Determine the (X, Y) coordinate at the center of the cell enclosing the given text.  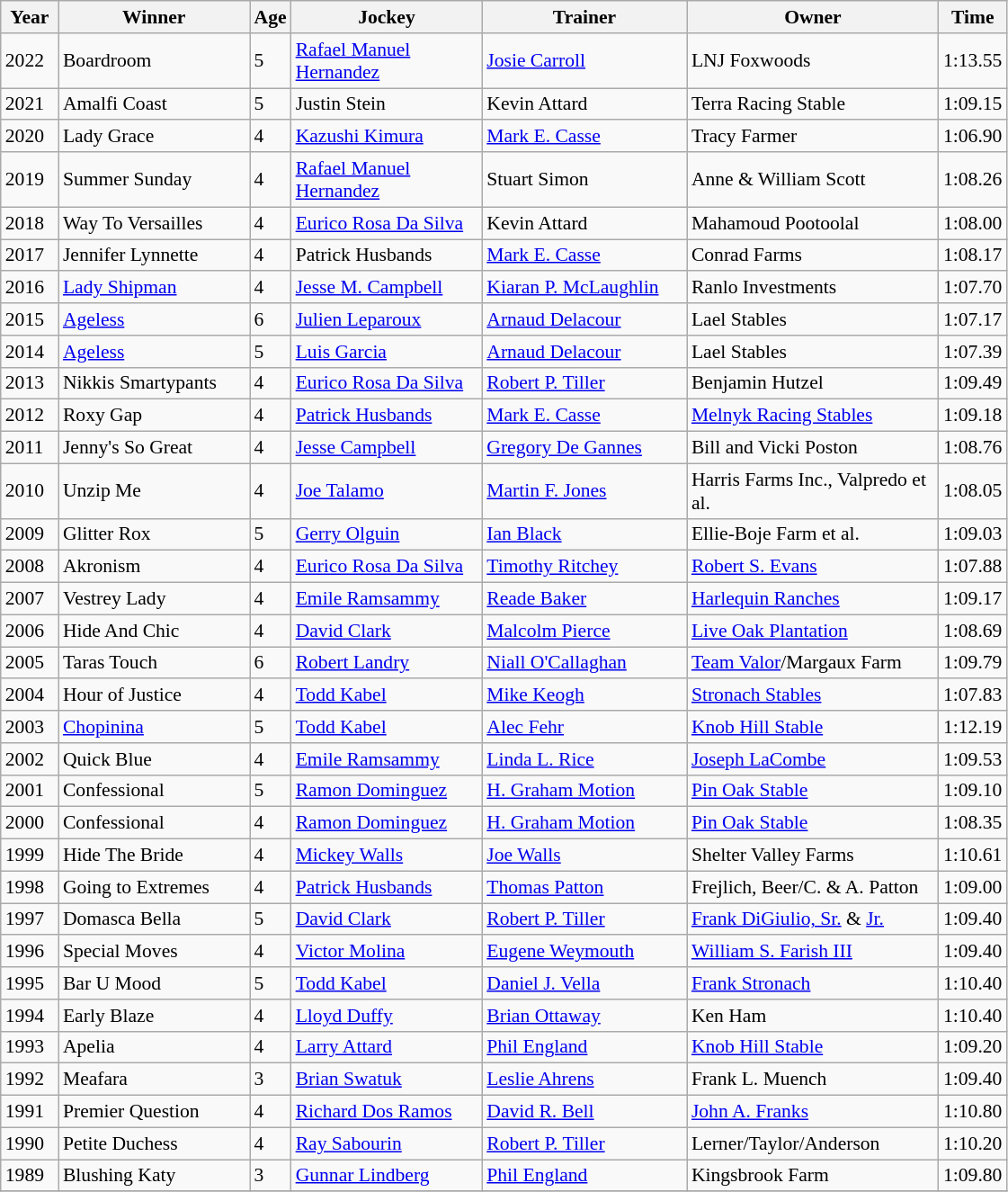
1995 (30, 983)
Robert Landry (387, 663)
Domasca Bella (155, 919)
Mahamoud Pootoolal (813, 223)
2018 (30, 223)
Ian Black (584, 534)
1:09.10 (973, 791)
Early Blaze (155, 1016)
Terra Racing Stable (813, 104)
2011 (30, 448)
1:09.20 (973, 1047)
Unzip Me (155, 491)
1:08.17 (973, 255)
1990 (30, 1143)
1999 (30, 856)
Jennifer Lynnette (155, 255)
Frank DiGiulio, Sr. & Jr. (813, 919)
Year (30, 17)
Eugene Weymouth (584, 952)
Timothy Ritchey (584, 567)
1994 (30, 1016)
Petite Duchess (155, 1143)
Julien Leparoux (387, 319)
2005 (30, 663)
2008 (30, 567)
1998 (30, 887)
Niall O'Callaghan (584, 663)
Frank L. Muench (813, 1080)
Hide And Chic (155, 631)
Glitter Rox (155, 534)
Kingsbrook Farm (813, 1176)
1:09.80 (973, 1176)
Lloyd Duffy (387, 1016)
Harlequin Ranches (813, 599)
Joseph LaCombe (813, 759)
Joe Walls (584, 856)
Melnyk Racing Stables (813, 416)
1:09.00 (973, 887)
LNJ Foxwoods (813, 61)
2019 (30, 180)
2010 (30, 491)
1:07.39 (973, 352)
William S. Farish III (813, 952)
John A. Franks (813, 1112)
Reade Baker (584, 599)
1:06.90 (973, 137)
1:09.49 (973, 383)
Linda L. Rice (584, 759)
Justin Stein (387, 104)
Ranlo Investments (813, 288)
Going to Extremes (155, 887)
Ray Sabourin (387, 1143)
1:10.80 (973, 1112)
Chopinina (155, 727)
2021 (30, 104)
1993 (30, 1047)
Jenny's So Great (155, 448)
Special Moves (155, 952)
2000 (30, 823)
1:09.03 (973, 534)
Brian Ottaway (584, 1016)
Kazushi Kimura (387, 137)
Anne & William Scott (813, 180)
1:07.17 (973, 319)
Lerner/Taylor/Anderson (813, 1143)
Vestrey Lady (155, 599)
1:09.17 (973, 599)
Winner (155, 17)
Victor Molina (387, 952)
Leslie Ahrens (584, 1080)
Way To Versailles (155, 223)
1:08.00 (973, 223)
Stronach Stables (813, 695)
Jockey (387, 17)
Taras Touch (155, 663)
Lady Grace (155, 137)
Bill and Vicki Poston (813, 448)
2006 (30, 631)
2007 (30, 599)
1:08.76 (973, 448)
Akronism (155, 567)
1989 (30, 1176)
Stuart Simon (584, 180)
Daniel J. Vella (584, 983)
David R. Bell (584, 1112)
Josie Carroll (584, 61)
Blushing Katy (155, 1176)
Kiaran P. McLaughlin (584, 288)
Larry Attard (387, 1047)
1991 (30, 1112)
2022 (30, 61)
Joe Talamo (387, 491)
2014 (30, 352)
Summer Sunday (155, 180)
1:13.55 (973, 61)
1:08.35 (973, 823)
1996 (30, 952)
Shelter Valley Farms (813, 856)
Jesse Campbell (387, 448)
2017 (30, 255)
Frank Stronach (813, 983)
2016 (30, 288)
Mickey Walls (387, 856)
Mike Keogh (584, 695)
Team Valor/Margaux Farm (813, 663)
Harris Farms Inc., Valpredo et al. (813, 491)
Brian Swatuk (387, 1080)
2003 (30, 727)
1:08.69 (973, 631)
2002 (30, 759)
Ellie-Boje Farm et al. (813, 534)
1:07.88 (973, 567)
Apelia (155, 1047)
Hour of Justice (155, 695)
Meafara (155, 1080)
Tracy Farmer (813, 137)
1:12.19 (973, 727)
Roxy Gap (155, 416)
2013 (30, 383)
Alec Fehr (584, 727)
Robert S. Evans (813, 567)
Ken Ham (813, 1016)
2015 (30, 319)
Thomas Patton (584, 887)
Conrad Farms (813, 255)
Bar U Mood (155, 983)
2004 (30, 695)
Owner (813, 17)
Gunnar Lindberg (387, 1176)
Trainer (584, 17)
2012 (30, 416)
2020 (30, 137)
1:09.18 (973, 416)
1:10.20 (973, 1143)
Lady Shipman (155, 288)
1:07.70 (973, 288)
Boardroom (155, 61)
Jesse M. Campbell (387, 288)
1:08.26 (973, 180)
1:09.15 (973, 104)
1:08.05 (973, 491)
Benjamin Hutzel (813, 383)
1:09.53 (973, 759)
Gerry Olguin (387, 534)
Gregory De Gannes (584, 448)
Quick Blue (155, 759)
Frejlich, Beer/C. & A. Patton (813, 887)
2009 (30, 534)
1:10.61 (973, 856)
2001 (30, 791)
1:07.83 (973, 695)
Time (973, 17)
Amalfi Coast (155, 104)
Richard Dos Ramos (387, 1112)
Luis Garcia (387, 352)
Hide The Bride (155, 856)
Age (271, 17)
Malcolm Pierce (584, 631)
Nikkis Smartypants (155, 383)
Martin F. Jones (584, 491)
1:09.79 (973, 663)
Premier Question (155, 1112)
1997 (30, 919)
1992 (30, 1080)
Live Oak Plantation (813, 631)
